Locate the cell with the specified text and output its [x, y] center coordinate. 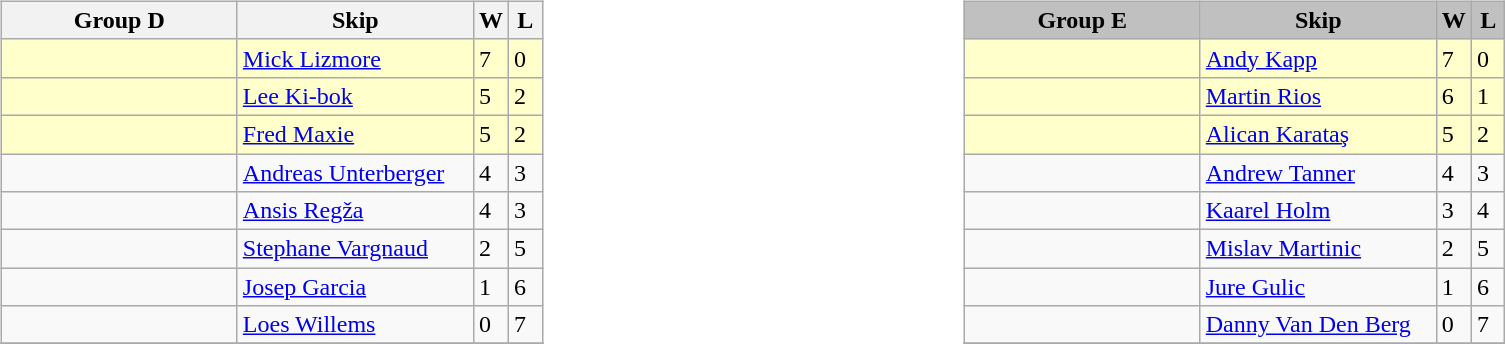
Andrew Tanner [1318, 173]
Kaarel Holm [1318, 211]
Loes Willems [355, 325]
Martin Rios [1318, 96]
Fred Maxie [355, 134]
Andreas Unterberger [355, 173]
Josep Garcia [355, 287]
Stephane Vargnaud [355, 249]
Danny Van Den Berg [1318, 325]
Group E [1082, 20]
Jure Gulic [1318, 287]
Ansis Regža [355, 211]
Alican Karataş [1318, 134]
Mick Lizmore [355, 58]
Mislav Martinic [1318, 249]
Lee Ki-bok [355, 96]
Group D [119, 20]
Andy Kapp [1318, 58]
